Identify which cell holds the provided text, then report its [X, Y] central coordinate. 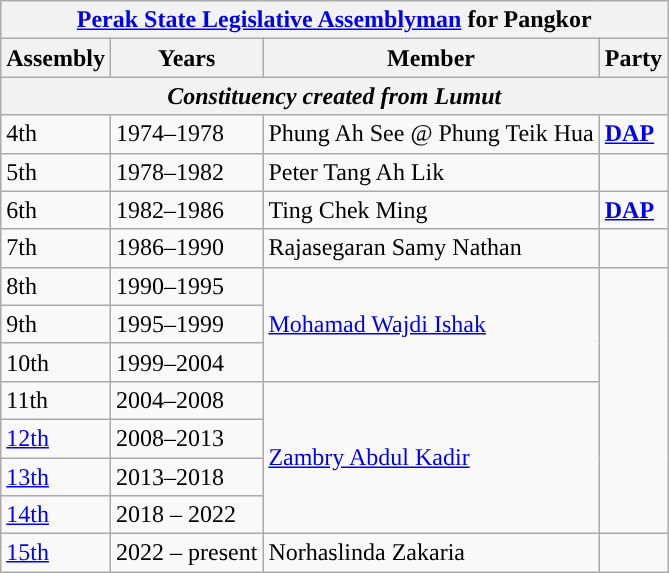
15th [56, 553]
Party [633, 58]
10th [56, 362]
Member [431, 58]
Mohamad Wajdi Ishak [431, 324]
2008–2013 [186, 438]
8th [56, 286]
11th [56, 400]
1990–1995 [186, 286]
2013–2018 [186, 477]
13th [56, 477]
4th [56, 134]
7th [56, 248]
12th [56, 438]
2004–2008 [186, 400]
2022 – present [186, 553]
1974–1978 [186, 134]
Assembly [56, 58]
1982–1986 [186, 210]
1995–1999 [186, 324]
14th [56, 515]
Zambry Abdul Kadir [431, 457]
Years [186, 58]
Phung Ah See @ Phung Teik Hua [431, 134]
Rajasegaran Samy Nathan [431, 248]
Perak State Legislative Assemblyman for Pangkor [334, 20]
5th [56, 172]
2018 – 2022 [186, 515]
1978–1982 [186, 172]
6th [56, 210]
Constituency created from Lumut [334, 96]
Ting Chek Ming [431, 210]
Norhaslinda Zakaria [431, 553]
1999–2004 [186, 362]
1986–1990 [186, 248]
Peter Tang Ah Lik [431, 172]
9th [56, 324]
